Detect which cell encompasses the target text, then output its (X, Y) center coordinate. 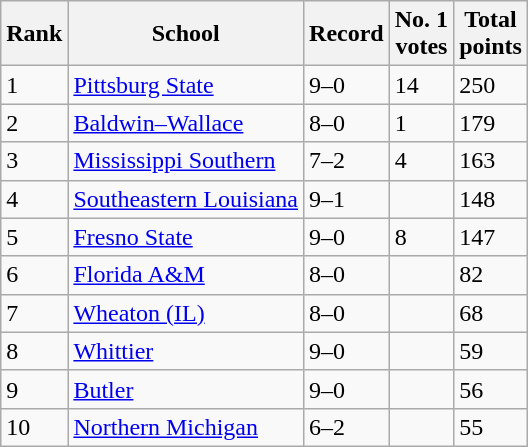
2 (34, 123)
59 (491, 351)
55 (491, 427)
Northern Michigan (186, 427)
9 (34, 389)
Pittsburg State (186, 85)
14 (421, 85)
Wheaton (IL) (186, 313)
147 (491, 237)
Mississippi Southern (186, 161)
6 (34, 275)
3 (34, 161)
No. 1votes (421, 34)
Fresno State (186, 237)
82 (491, 275)
Southeastern Louisiana (186, 199)
56 (491, 389)
Rank (34, 34)
163 (491, 161)
7–2 (347, 161)
179 (491, 123)
Florida A&M (186, 275)
Whittier (186, 351)
148 (491, 199)
Butler (186, 389)
Baldwin–Wallace (186, 123)
School (186, 34)
Totalpoints (491, 34)
7 (34, 313)
10 (34, 427)
68 (491, 313)
5 (34, 237)
6–2 (347, 427)
250 (491, 85)
Record (347, 34)
9–1 (347, 199)
